Identify which cell holds the provided text, then report its [x, y] central coordinate. 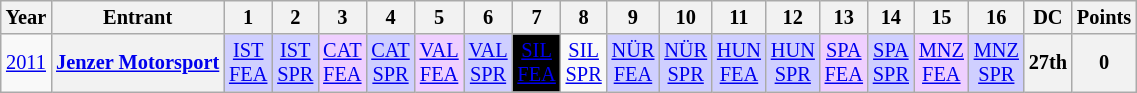
HUNFEA [739, 63]
15 [942, 17]
9 [634, 17]
MNZFEA [942, 63]
SILSPR [584, 63]
VALFEA [440, 63]
SPASPR [891, 63]
Points [1104, 17]
7 [536, 17]
NÜRSPR [686, 63]
27th [1048, 63]
3 [342, 17]
SPAFEA [844, 63]
NÜRFEA [634, 63]
VALSPR [488, 63]
MNZSPR [996, 63]
12 [793, 17]
CATSPR [390, 63]
13 [844, 17]
2 [295, 17]
6 [488, 17]
0 [1104, 63]
14 [891, 17]
Jenzer Motorsport [138, 63]
SILFEA [536, 63]
ISTFEA [248, 63]
HUNSPR [793, 63]
DC [1048, 17]
Entrant [138, 17]
CATFEA [342, 63]
8 [584, 17]
4 [390, 17]
1 [248, 17]
10 [686, 17]
16 [996, 17]
ISTSPR [295, 63]
2011 [26, 63]
Year [26, 17]
5 [440, 17]
11 [739, 17]
